Provide the [x, y] coordinate of the cell's center where the given text is located.  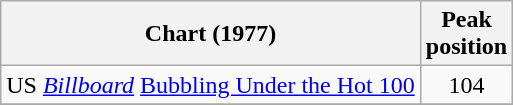
Chart (1977) [211, 34]
104 [466, 85]
Peakposition [466, 34]
US Billboard Bubbling Under the Hot 100 [211, 85]
